Locate the cell with the specified text and output its (X, Y) center coordinate. 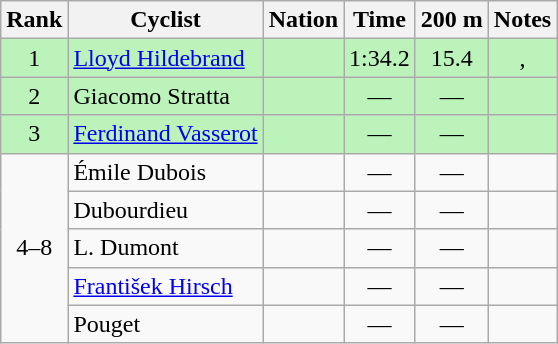
1 (34, 58)
4–8 (34, 248)
Rank (34, 20)
15.4 (452, 58)
Time (380, 20)
Pouget (166, 324)
Dubourdieu (166, 210)
2 (34, 96)
1:34.2 (380, 58)
3 (34, 134)
Ferdinand Vasserot (166, 134)
Nation (303, 20)
Lloyd Hildebrand (166, 58)
200 m (452, 20)
, (522, 58)
Giacomo Stratta (166, 96)
František Hirsch (166, 286)
Cyclist (166, 20)
L. Dumont (166, 248)
Notes (522, 20)
Émile Dubois (166, 172)
